Find where the given text appears and provide that cell's center as (x, y) coordinate. 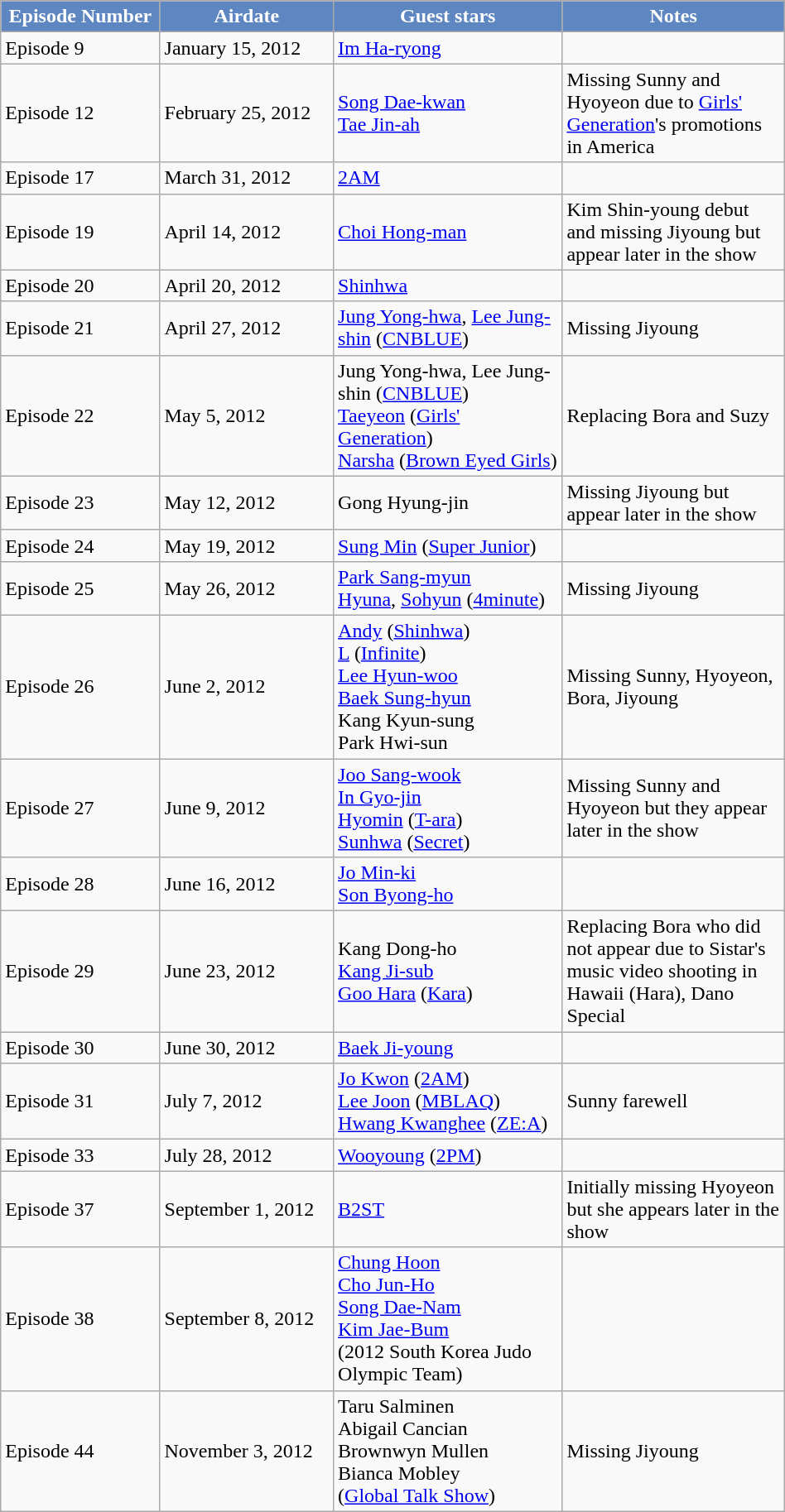
Episode 21 (80, 328)
2AM (448, 178)
Initially missing Hyoyeon but she appears later in the show (673, 1209)
June 9, 2012 (247, 808)
May 5, 2012 (247, 415)
Taru Salminen Abigail Cancian Brownwyn Mullen Bianca Mobley (Global Talk Show) (448, 1451)
Song Dae-kwan Tae Jin-ah (448, 113)
Jo Kwon (2AM) Lee Joon (MBLAQ) Hwang Kwanghee (ZE:A) (448, 1102)
September 1, 2012 (247, 1209)
April 14, 2012 (247, 232)
Choi Hong-man (448, 232)
Notes (673, 17)
Andy (Shinhwa) L (Infinite) Lee Hyun-woo Baek Sung-hyun Kang Kyun-sung Park Hwi-sun (448, 687)
Jung Yong-hwa, Lee Jung-shin (CNBLUE) Taeyeon (Girls' Generation) Narsha (Brown Eyed Girls) (448, 415)
April 27, 2012 (247, 328)
June 23, 2012 (247, 972)
Episode 25 (80, 588)
July 28, 2012 (247, 1155)
Baek Ji-young (448, 1048)
Sunny farewell (673, 1102)
Replacing Bora who did not appear due to Sistar's music video shooting in Hawaii (Hara), Dano Special (673, 972)
Episode 22 (80, 415)
B2ST (448, 1209)
Missing Sunny and Hyoyeon due to Girls' Generation's promotions in America (673, 113)
Episode 29 (80, 972)
November 3, 2012 (247, 1451)
Airdate (247, 17)
Gong Hyung-jin (448, 503)
Sung Min (Super Junior) (448, 545)
Guest stars (448, 17)
Episode 26 (80, 687)
June 30, 2012 (247, 1048)
Episode 33 (80, 1155)
Episode 17 (80, 178)
January 15, 2012 (247, 48)
July 7, 2012 (247, 1102)
Jung Yong-hwa, Lee Jung-shin (CNBLUE) (448, 328)
Shinhwa (448, 286)
Missing Sunny and Hyoyeon but they appear later in the show (673, 808)
Wooyoung (2PM) (448, 1155)
Episode Number (80, 17)
Episode 38 (80, 1319)
Chung Hoon Cho Jun-Ho Song Dae-Nam Kim Jae-Bum (2012 South Korea Judo Olympic Team) (448, 1319)
June 2, 2012 (247, 687)
Episode 44 (80, 1451)
Missing Sunny, Hyoyeon, Bora, Jiyoung (673, 687)
Episode 20 (80, 286)
Episode 12 (80, 113)
Im Ha-ryong (448, 48)
March 31, 2012 (247, 178)
Episode 24 (80, 545)
Episode 27 (80, 808)
May 19, 2012 (247, 545)
September 8, 2012 (247, 1319)
April 20, 2012 (247, 286)
Joo Sang-wook In Gyo-jin Hyomin (T-ara) Sunhwa (Secret) (448, 808)
Replacing Bora and Suzy (673, 415)
Episode 19 (80, 232)
Episode 30 (80, 1048)
Missing Jiyoung but appear later in the show (673, 503)
Episode 23 (80, 503)
Episode 37 (80, 1209)
Kim Shin-young debut and missing Jiyoung but appear later in the show (673, 232)
Episode 31 (80, 1102)
Jo Min-ki Son Byong-ho (448, 884)
Episode 9 (80, 48)
Episode 28 (80, 884)
June 16, 2012 (247, 884)
Kang Dong-ho Kang Ji-sub Goo Hara (Kara) (448, 972)
February 25, 2012 (247, 113)
May 12, 2012 (247, 503)
Park Sang-myun Hyuna, Sohyun (4minute) (448, 588)
May 26, 2012 (247, 588)
